For the text-containing cell, return its midpoint in (X, Y) coordinate format. 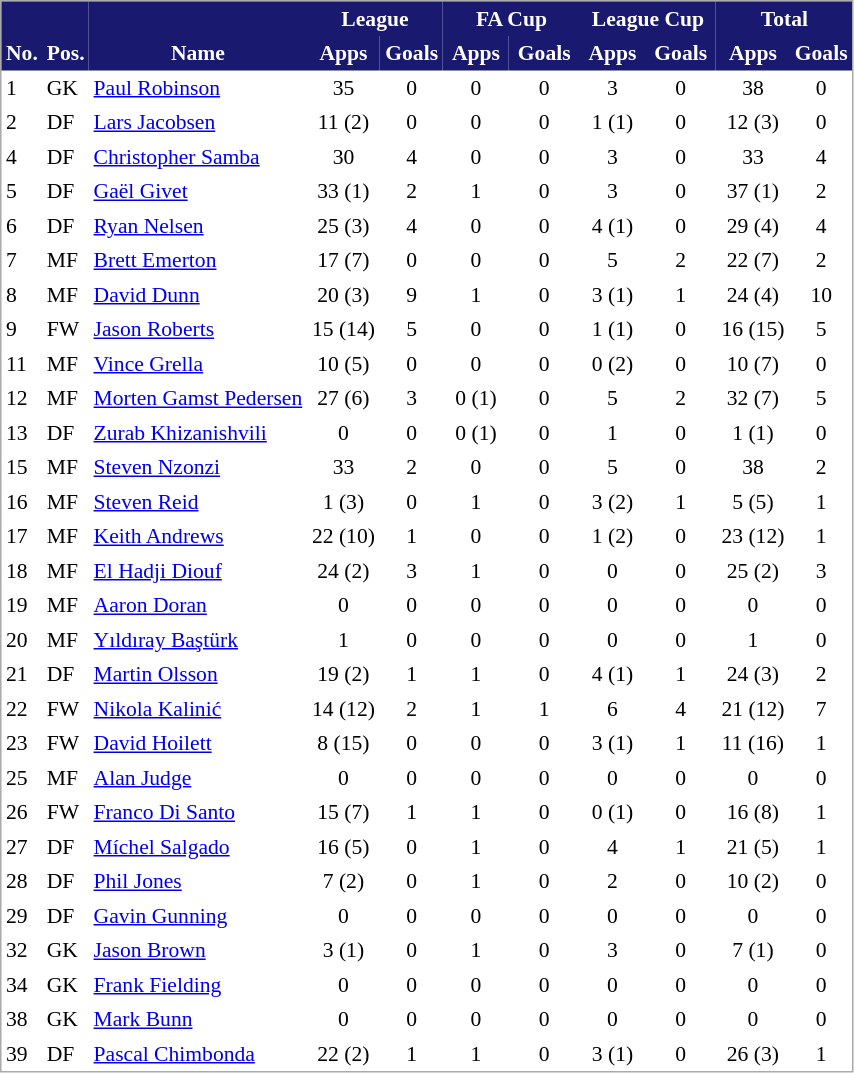
23 (22, 743)
29 (22, 915)
34 (22, 985)
19 (2) (344, 674)
39 (22, 1053)
Name (198, 36)
14 (12) (344, 709)
25 (22, 777)
Gavin Gunning (198, 915)
27 (22, 847)
Franco Di Santo (198, 812)
Nikola Kalinić (198, 709)
Mark Bunn (198, 1019)
Lars Jacobsen (198, 122)
21 (22, 674)
22 (2) (344, 1053)
Zurab Khizanishvili (198, 433)
16 (8) (752, 812)
Alan Judge (198, 777)
11 (16) (752, 743)
26 (3) (752, 1053)
Morten Gamst Pedersen (198, 398)
22 (10) (344, 536)
Vince Grella (198, 363)
16 (5) (344, 847)
David Hoilett (198, 743)
17 (22, 536)
18 (22, 571)
16 (15) (752, 329)
Pascal Chimbonda (198, 1053)
10 (7) (752, 363)
8 (15) (344, 743)
12 (22, 398)
15 (22, 467)
10 (5) (344, 363)
29 (4) (752, 225)
Ryan Nelsen (198, 225)
Pos. (66, 36)
21 (5) (752, 847)
20 (3) (344, 295)
27 (6) (344, 398)
15 (14) (344, 329)
11 (22, 363)
0 (2) (612, 363)
24 (3) (752, 674)
Keith Andrews (198, 536)
24 (4) (752, 295)
23 (12) (752, 536)
Total (784, 19)
20 (22, 639)
No. (22, 36)
Phil Jones (198, 881)
Aaron Doran (198, 605)
21 (12) (752, 709)
Frank Fielding (198, 985)
22 (22, 709)
Christopher Samba (198, 157)
Míchel Salgado (198, 847)
Paul Robinson (198, 87)
22 (7) (752, 260)
16 (22, 501)
7 (1) (752, 950)
Steven Reid (198, 501)
32 (22, 950)
Jason Brown (198, 950)
32 (7) (752, 398)
26 (22, 812)
10 (2) (752, 881)
19 (22, 605)
28 (22, 881)
11 (2) (344, 122)
3 (2) (612, 501)
25 (2) (752, 571)
30 (344, 157)
5 (5) (752, 501)
El Hadji Diouf (198, 571)
24 (2) (344, 571)
13 (22, 433)
37 (1) (752, 191)
12 (3) (752, 122)
Martin Olsson (198, 674)
15 (7) (344, 812)
1 (3) (344, 501)
10 (822, 295)
Jason Roberts (198, 329)
David Dunn (198, 295)
Steven Nzonzi (198, 467)
33 (1) (344, 191)
League Cup (648, 19)
Gaël Givet (198, 191)
17 (7) (344, 260)
7 (2) (344, 881)
8 (22, 295)
Yıldıray Baştürk (198, 639)
Brett Emerton (198, 260)
FA Cup (511, 19)
1 (2) (612, 536)
35 (344, 87)
25 (3) (344, 225)
League (375, 19)
